For the text-containing cell, return its midpoint in (x, y) coordinate format. 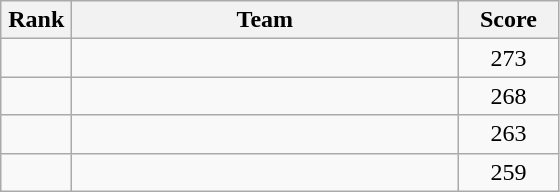
259 (508, 172)
Team (265, 20)
268 (508, 96)
273 (508, 58)
263 (508, 134)
Rank (36, 20)
Score (508, 20)
